Determine the (x, y) coordinate at the center of the cell enclosing the given text.  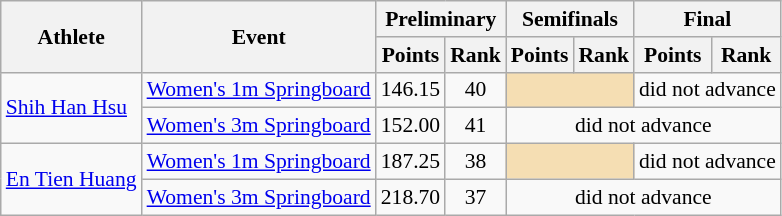
Athlete (72, 36)
146.15 (410, 90)
37 (476, 197)
Semifinals (570, 19)
218.70 (410, 197)
Shih Han Hsu (72, 108)
Preliminary (441, 19)
152.00 (410, 126)
187.25 (410, 162)
Event (259, 36)
En Tien Huang (72, 180)
40 (476, 90)
41 (476, 126)
38 (476, 162)
Final (708, 19)
